From the cell containing the given text, extract its center point as [x, y] coordinate. 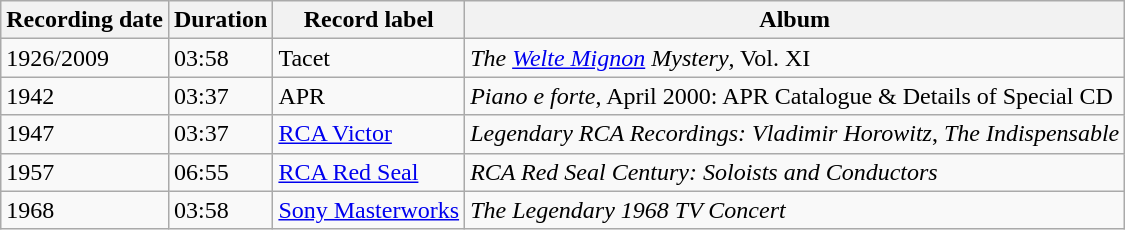
The Legendary 1968 TV Concert [795, 210]
Album [795, 20]
1957 [85, 172]
06:55 [220, 172]
Legendary RCA Recordings: Vladimir Horowitz, The Indispensable [795, 134]
Sony Masterworks [369, 210]
Piano e forte, April 2000: APR Catalogue & Details of Special CD [795, 96]
1947 [85, 134]
Recording date [85, 20]
Record label [369, 20]
1942 [85, 96]
1968 [85, 210]
The Welte Mignon Mystery, Vol. XI [795, 58]
RCA Red Seal Century: Soloists and Conductors [795, 172]
1926/2009 [85, 58]
APR [369, 96]
Duration [220, 20]
Tacet [369, 58]
RCA Victor [369, 134]
RCA Red Seal [369, 172]
